Find where the given text appears and provide that cell's center as [x, y] coordinate. 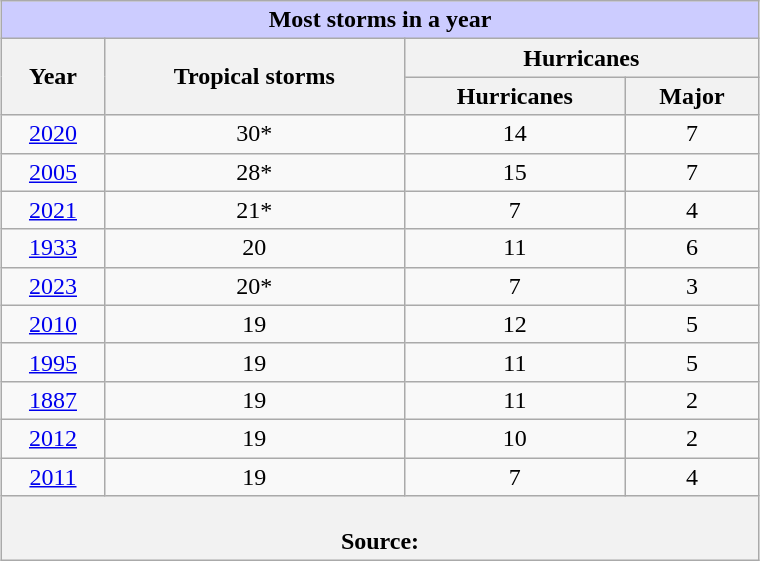
2020 [54, 134]
Source: [380, 528]
Major [692, 96]
1995 [54, 362]
1887 [54, 400]
Tropical storms [254, 77]
2021 [54, 210]
6 [692, 248]
2010 [54, 324]
12 [514, 324]
14 [514, 134]
2011 [54, 477]
20* [254, 286]
Year [54, 77]
2023 [54, 286]
15 [514, 172]
30* [254, 134]
21* [254, 210]
Most storms in a year [380, 20]
2012 [54, 438]
1933 [54, 248]
28* [254, 172]
3 [692, 286]
20 [254, 248]
10 [514, 438]
2005 [54, 172]
